Identify which cell holds the provided text, then report its (x, y) central coordinate. 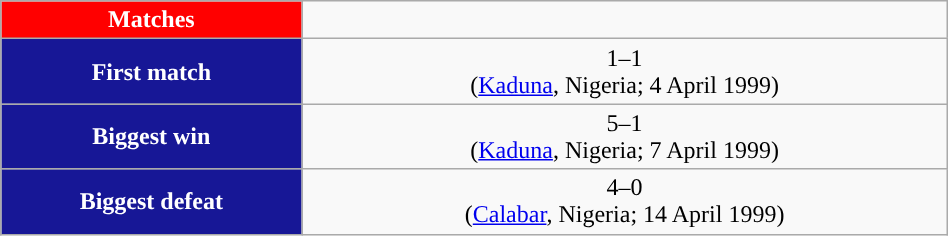
Matches (152, 20)
Biggest defeat (152, 202)
4–0 (Calabar, Nigeria; 14 April 1999) (624, 202)
5–1 (Kaduna, Nigeria; 7 April 1999) (624, 136)
1–1 (Kaduna, Nigeria; 4 April 1999) (624, 72)
Biggest win (152, 136)
First match (152, 72)
